Locate the cell with the specified text and output its (X, Y) center coordinate. 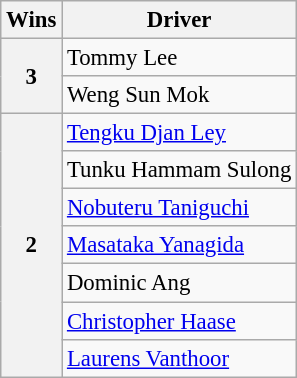
Wins (32, 20)
3 (32, 76)
Nobuteru Taniguchi (180, 208)
Tommy Lee (180, 58)
Tengku Djan Ley (180, 133)
2 (32, 246)
Masataka Yanagida (180, 245)
Weng Sun Mok (180, 95)
Christopher Haase (180, 321)
Laurens Vanthoor (180, 358)
Tunku Hammam Sulong (180, 170)
Driver (180, 20)
Dominic Ang (180, 283)
